From the cell containing the given text, extract its center point as [X, Y] coordinate. 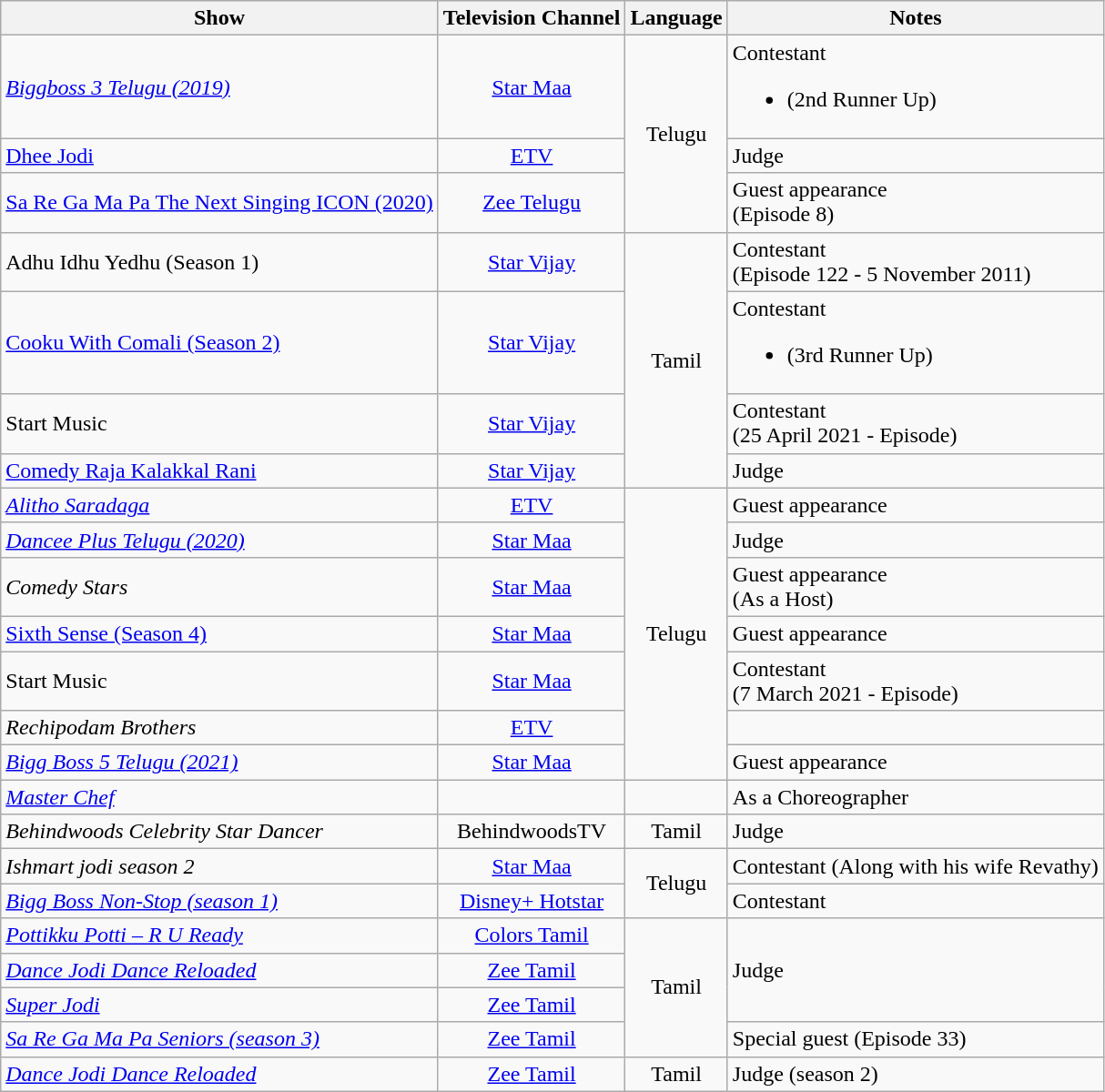
Colors Tamil [532, 935]
Dhee Jodi [220, 156]
Ishmart jodi season 2 [220, 866]
Notes [916, 18]
Contestant [916, 901]
Sa Re Ga Ma Pa The Next Singing ICON (2020) [220, 202]
Zee Telugu [532, 202]
Show [220, 18]
Contestant(7 March 2021 - Episode) [916, 681]
Guest appearance(As a Host) [916, 586]
Language [676, 18]
Contestant(3rd Runner Up) [916, 342]
Sa Re Ga Ma Pa Seniors (season 3) [220, 1039]
Judge (season 2) [916, 1074]
Television Channel [532, 18]
BehindwoodsTV [532, 832]
Master Chef [220, 797]
Guest appearance(Episode 8) [916, 202]
Rechipodam Brothers [220, 728]
Comedy Stars [220, 586]
Special guest (Episode 33) [916, 1039]
Contestant(25 April 2021 - Episode) [916, 424]
Contestant(2nd Runner Up) [916, 87]
Bigg Boss Non-Stop (season 1) [220, 901]
Bigg Boss 5 Telugu (2021) [220, 763]
Contestant(Episode 122 - 5 November 2011) [916, 262]
Pottikku Potti – R U Ready [220, 935]
Disney+ Hotstar [532, 901]
Comedy Raja Kalakkal Rani [220, 470]
Biggboss 3 Telugu (2019) [220, 87]
Adhu Idhu Yedhu (Season 1) [220, 262]
Sixth Sense (Season 4) [220, 633]
As a Choreographer [916, 797]
Cooku With Comali (Season 2) [220, 342]
Behindwoods Celebrity Star Dancer [220, 832]
Super Jodi [220, 1005]
Contestant (Along with his wife Revathy) [916, 866]
Dancee Plus Telugu (2020) [220, 540]
Alitho Saradaga [220, 505]
